From the cell containing the given text, extract its center point as [X, Y] coordinate. 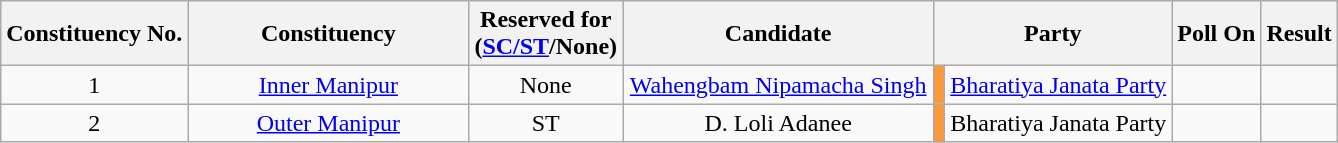
Inner Manipur [328, 85]
Poll On [1216, 34]
None [546, 85]
Party [1053, 34]
Reserved for(SC/ST/None) [546, 34]
Candidate [778, 34]
Constituency No. [94, 34]
D. Loli Adanee [778, 123]
Result [1299, 34]
Outer Manipur [328, 123]
ST [546, 123]
2 [94, 123]
Wahengbam Nipamacha Singh [778, 85]
Constituency [328, 34]
1 [94, 85]
